Search for the cell housing the specified text and yield its (x, y) center coordinate. 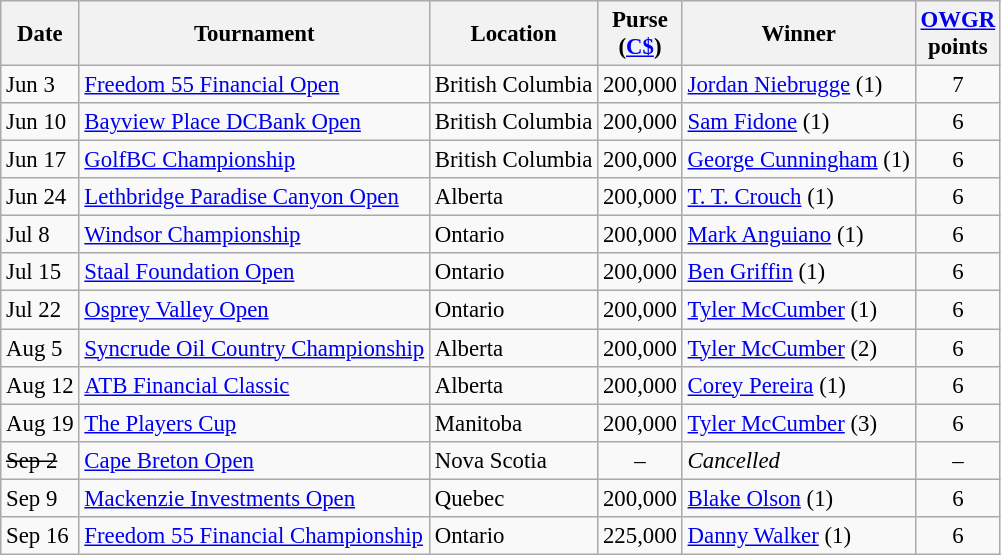
Aug 5 (40, 348)
Jun 3 (40, 85)
Ben Griffin (1) (798, 273)
Aug 12 (40, 385)
Bayview Place DCBank Open (254, 122)
Jul 22 (40, 310)
Sep 2 (40, 460)
Sam Fidone (1) (798, 122)
Corey Pereira (1) (798, 385)
Staal Foundation Open (254, 273)
Tyler McCumber (2) (798, 348)
Nova Scotia (513, 460)
Winner (798, 34)
Osprey Valley Open (254, 310)
Manitoba (513, 423)
Tournament (254, 34)
Danny Walker (1) (798, 536)
Tyler McCumber (1) (798, 310)
Quebec (513, 498)
Blake Olson (1) (798, 498)
Date (40, 34)
Syncrude Oil Country Championship (254, 348)
7 (958, 85)
Mackenzie Investments Open (254, 498)
ATB Financial Classic (254, 385)
Freedom 55 Financial Championship (254, 536)
George Cunningham (1) (798, 160)
Mark Anguiano (1) (798, 235)
T. T. Crouch (1) (798, 197)
Aug 19 (40, 423)
The Players Cup (254, 423)
Jun 10 (40, 122)
Jul 8 (40, 235)
OWGRpoints (958, 34)
Windsor Championship (254, 235)
Cape Breton Open (254, 460)
Jordan Niebrugge (1) (798, 85)
Purse(C$) (640, 34)
Tyler McCumber (3) (798, 423)
Location (513, 34)
Lethbridge Paradise Canyon Open (254, 197)
Jul 15 (40, 273)
GolfBC Championship (254, 160)
Jun 17 (40, 160)
Sep 16 (40, 536)
225,000 (640, 536)
Freedom 55 Financial Open (254, 85)
Sep 9 (40, 498)
Cancelled (798, 460)
Jun 24 (40, 197)
